Identify which cell holds the provided text, then report its [x, y] central coordinate. 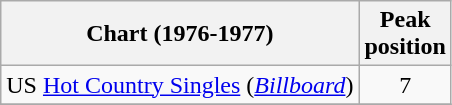
Peakposition [405, 34]
US Hot Country Singles (Billboard) [180, 85]
7 [405, 85]
Chart (1976-1977) [180, 34]
